Provide the (X, Y) coordinate of the cell's center where the given text is located.  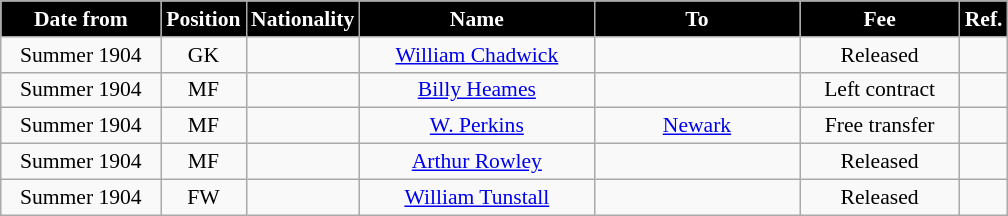
Left contract (880, 90)
Free transfer (880, 126)
Name (476, 19)
Newark (696, 126)
GK (204, 55)
William Tunstall (476, 197)
Ref. (984, 19)
Fee (880, 19)
To (696, 19)
Billy Heames (476, 90)
Date from (81, 19)
Nationality (302, 19)
W. Perkins (476, 126)
William Chadwick (476, 55)
Arthur Rowley (476, 162)
FW (204, 197)
Position (204, 19)
